Provide the [x, y] coordinate of the cell's center where the given text is located.  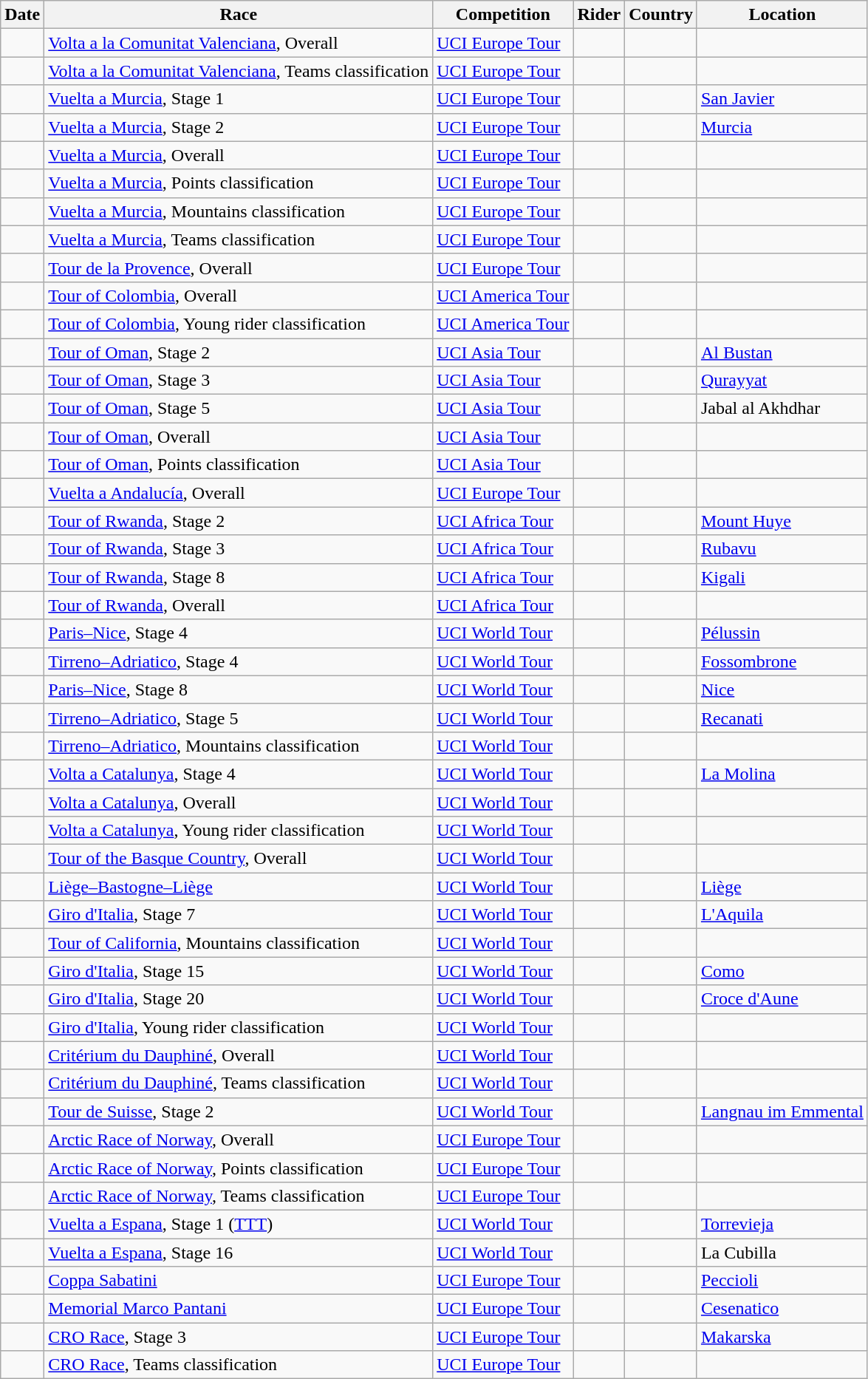
Critérium du Dauphiné, Overall [239, 1055]
Tirreno–Adriatico, Stage 4 [239, 661]
Competition [503, 15]
Peccioli [782, 1281]
Tour of Oman, Stage 2 [239, 353]
Tour of Colombia, Young rider classification [239, 324]
Country [661, 15]
Vuelta a Murcia, Points classification [239, 183]
Rubavu [782, 549]
Torrevieja [782, 1224]
Critérium du Dauphiné, Teams classification [239, 1083]
Vuelta a Murcia, Stage 1 [239, 99]
Tour of Rwanda, Stage 3 [239, 549]
Croce d'Aune [782, 999]
Arctic Race of Norway, Overall [239, 1140]
Giro d'Italia, Young rider classification [239, 1027]
Tour of Rwanda, Overall [239, 605]
Coppa Sabatini [239, 1281]
Volta a la Comunitat Valenciana, Teams classification [239, 71]
Tour of Rwanda, Stage 8 [239, 577]
L'Aquila [782, 915]
Pélussin [782, 633]
Vuelta a Murcia, Teams classification [239, 239]
Date [22, 15]
Tour of Colombia, Overall [239, 296]
Volta a Catalunya, Overall [239, 802]
CRO Race, Teams classification [239, 1365]
Liège–Bastogne–Liège [239, 887]
Fossombrone [782, 661]
San Javier [782, 99]
Tour of Rwanda, Stage 2 [239, 521]
Volta a Catalunya, Stage 4 [239, 774]
Vuelta a Espana, Stage 16 [239, 1253]
Qurayyat [782, 381]
Tirreno–Adriatico, Stage 5 [239, 718]
Kigali [782, 577]
Paris–Nice, Stage 4 [239, 633]
Vuelta a Espana, Stage 1 (TTT) [239, 1224]
CRO Race, Stage 3 [239, 1337]
Vuelta a Murcia, Overall [239, 155]
Mount Huye [782, 521]
Vuelta a Murcia, Mountains classification [239, 211]
Location [782, 15]
Recanati [782, 718]
Nice [782, 689]
Tour of Oman, Overall [239, 437]
Giro d'Italia, Stage 7 [239, 915]
Memorial Marco Pantani [239, 1309]
Liège [782, 887]
Murcia [782, 127]
Como [782, 971]
Arctic Race of Norway, Points classification [239, 1168]
Arctic Race of Norway, Teams classification [239, 1196]
Jabal al Akhdhar [782, 409]
Vuelta a Murcia, Stage 2 [239, 127]
Paris–Nice, Stage 8 [239, 689]
Tour of the Basque Country, Overall [239, 859]
Al Bustan [782, 353]
Cesenatico [782, 1309]
La Molina [782, 774]
Makarska [782, 1337]
Giro d'Italia, Stage 20 [239, 999]
Tour de la Provence, Overall [239, 268]
Tour of California, Mountains classification [239, 943]
La Cubilla [782, 1253]
Race [239, 15]
Tour of Oman, Points classification [239, 465]
Volta a la Comunitat Valenciana, Overall [239, 43]
Giro d'Italia, Stage 15 [239, 971]
Tirreno–Adriatico, Mountains classification [239, 746]
Tour de Suisse, Stage 2 [239, 1111]
Tour of Oman, Stage 3 [239, 381]
Rider [599, 15]
Langnau im Emmental [782, 1111]
Volta a Catalunya, Young rider classification [239, 831]
Vuelta a Andalucía, Overall [239, 493]
Tour of Oman, Stage 5 [239, 409]
